Search for the cell housing the specified text and yield its (x, y) center coordinate. 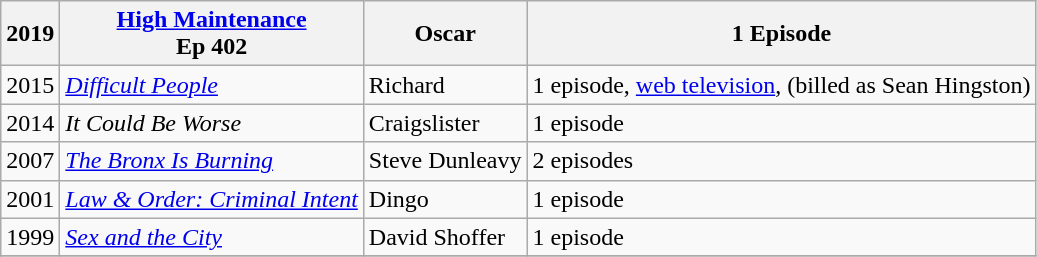
2 episodes (782, 161)
Oscar (445, 34)
David Shoffer (445, 237)
Dingo (445, 199)
1 Episode (782, 34)
The Bronx Is Burning (212, 161)
Law & Order: Criminal Intent (212, 199)
Difficult People (212, 85)
2001 (30, 199)
It Could Be Worse (212, 123)
Sex and the City (212, 237)
2007 (30, 161)
Craigslister (445, 123)
1999 (30, 237)
Steve Dunleavy (445, 161)
2014 (30, 123)
1 episode, web television, (billed as Sean Hingston) (782, 85)
2015 (30, 85)
Richard (445, 85)
High MaintenanceEp 402 (212, 34)
2019 (30, 34)
